Detect which cell encompasses the target text, then output its (X, Y) center coordinate. 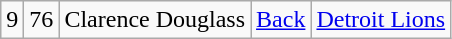
9 (12, 20)
Clarence Douglass (155, 20)
Back (281, 20)
Detroit Lions (381, 20)
76 (42, 20)
